Output the (X, Y) coordinate of the center of the cell containing the given text.  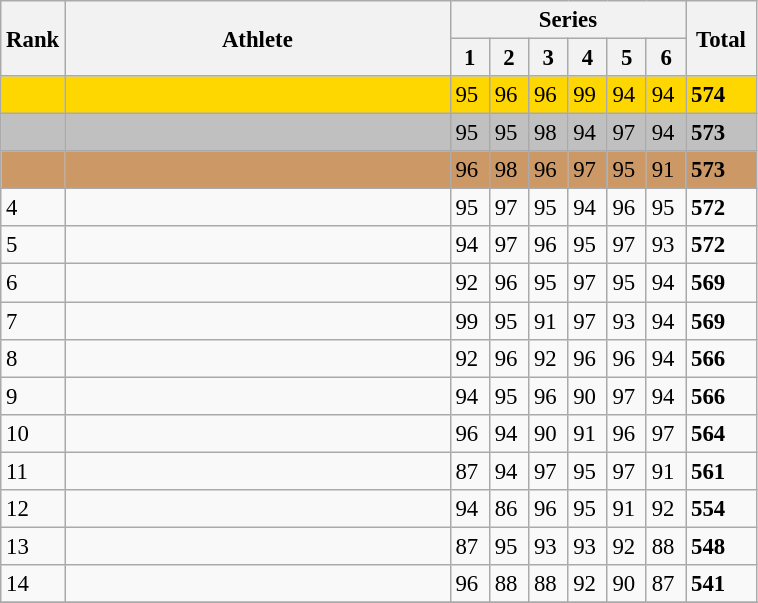
12 (33, 509)
564 (722, 433)
7 (33, 321)
86 (508, 509)
14 (33, 584)
541 (722, 584)
Total (722, 38)
574 (722, 95)
3 (548, 58)
561 (722, 471)
11 (33, 471)
2 (508, 58)
13 (33, 546)
Rank (33, 38)
1 (470, 58)
8 (33, 358)
554 (722, 509)
9 (33, 396)
548 (722, 546)
Athlete (258, 38)
10 (33, 433)
Series (568, 20)
